Return the (X, Y) coordinate for the center point of the cell that contains the specified text.  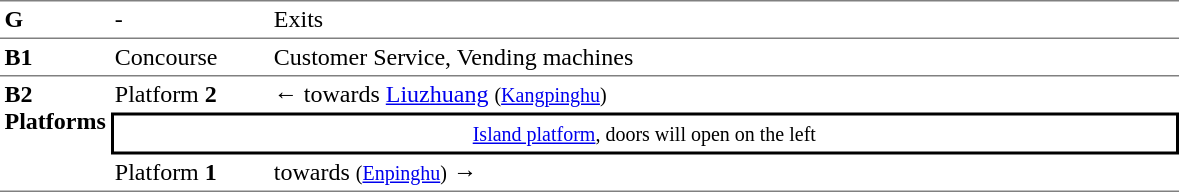
Island platform, doors will open on the left (644, 133)
Platform 1 (190, 173)
- (190, 19)
Customer Service, Vending machines (724, 58)
B2Platforms (55, 134)
Concourse (190, 58)
B1 (55, 58)
Platform 2 (190, 94)
towards (Enpinghu) → (724, 173)
G (55, 19)
← towards Liuzhuang (Kangpinghu) (724, 94)
Exits (724, 19)
